Find where the given text appears and provide that cell's center as (x, y) coordinate. 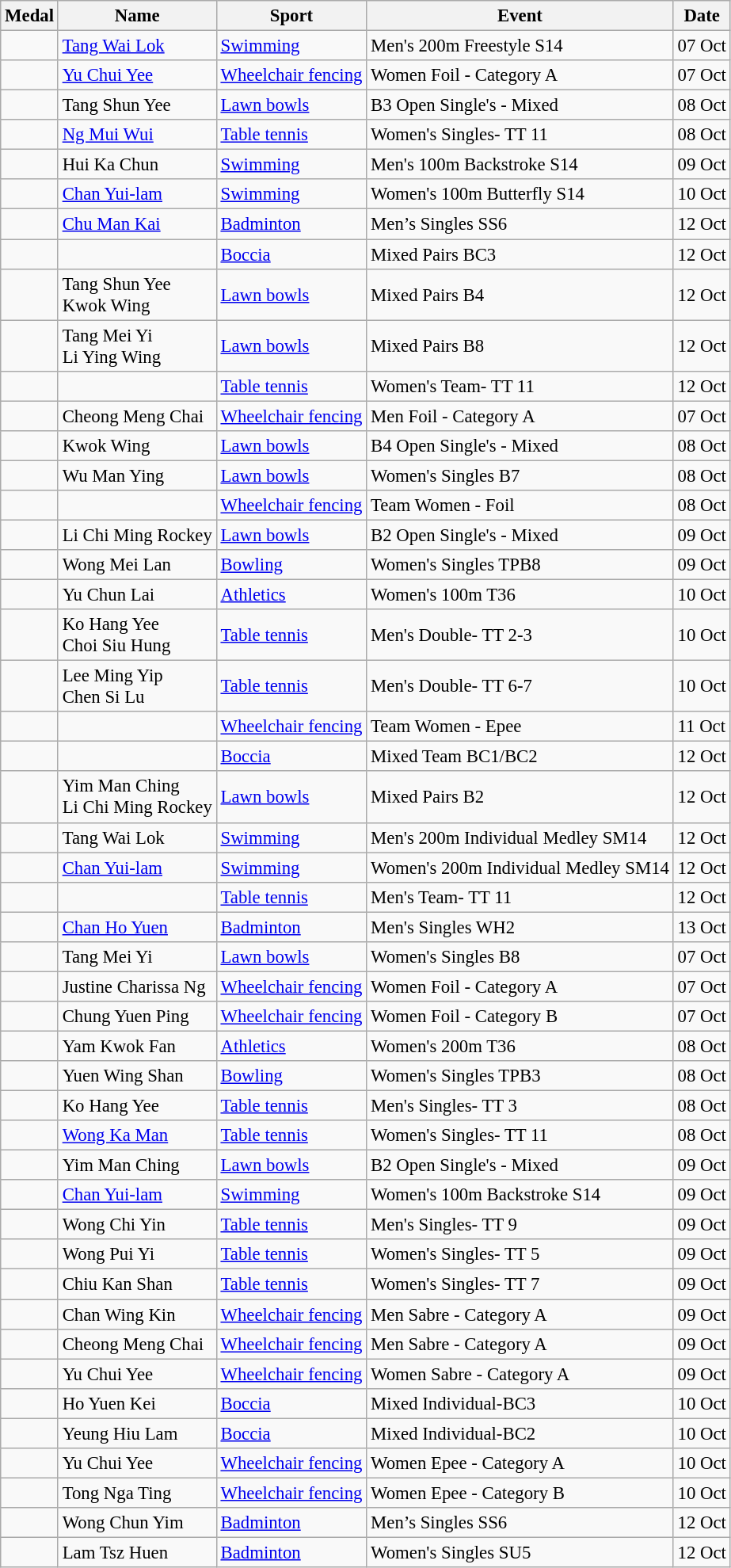
Women's Singles B8 (520, 957)
Women's Singles- TT 7 (520, 1284)
Men's Singles- TT 3 (520, 1106)
Chu Man Kai (137, 224)
Li Chi Ming Rockey (137, 535)
Chung Yuen Ping (137, 1017)
Wong Chun Yim (137, 1523)
13 Oct (702, 927)
Yim Man ChingLi Chi Ming Rockey (137, 797)
Event (520, 16)
Women Epee - Category B (520, 1493)
Women's Singles SU5 (520, 1552)
Tang Mei Yi (137, 957)
Yim Man Ching (137, 1166)
Team Women - Epee (520, 727)
Ko Hang YeeChoi Siu Hung (137, 635)
Mixed Pairs B2 (520, 797)
Yuen Wing Shan (137, 1076)
Women's Singles TPB8 (520, 565)
Women's Singles B7 (520, 475)
Name (137, 16)
Ko Hang Yee (137, 1106)
Kwok Wing (137, 446)
Yam Kwok Fan (137, 1046)
Men's 100m Backstroke S14 (520, 165)
Women's Singles- TT 5 (520, 1254)
Men's Singles WH2 (520, 927)
Women Foil - Category B (520, 1017)
Mixed Pairs BC3 (520, 254)
Medal (30, 16)
11 Oct (702, 727)
Mixed Individual-BC2 (520, 1433)
Women's 100m Backstroke S14 (520, 1195)
Date (702, 16)
Men's 200m Individual Medley SM14 (520, 837)
Women Sabre - Category A (520, 1374)
Tang Shun Yee (137, 105)
Women's 200m T36 (520, 1046)
Men's Double- TT 2-3 (520, 635)
Yu Chun Lai (137, 595)
Chan Ho Yuen (137, 927)
Lam Tsz Huen (137, 1552)
Men Foil - Category A (520, 416)
Men's Singles- TT 9 (520, 1225)
Tong Nga Ting (137, 1493)
Mixed Individual-BC3 (520, 1403)
Women's 100m Butterfly S14 (520, 194)
Men's 200m Freestyle S14 (520, 46)
Justine Charissa Ng (137, 986)
Chiu Kan Shan (137, 1284)
Women Epee - Category A (520, 1463)
Women's Team- TT 11 (520, 386)
Wong Ka Man (137, 1135)
Ng Mui Wui (137, 135)
Mixed Pairs B4 (520, 295)
Women's 100m T36 (520, 595)
Ho Yuen Kei (137, 1403)
Tang Mei YiLi Ying Wing (137, 345)
Mixed Team BC1/BC2 (520, 757)
Men's Team- TT 11 (520, 897)
Women's 200m Individual Medley SM14 (520, 868)
Hui Ka Chun (137, 165)
Lee Ming YipChen Si Lu (137, 686)
Team Women - Foil (520, 505)
Yeung Hiu Lam (137, 1433)
Wong Chi Yin (137, 1225)
Sport (291, 16)
Wong Mei Lan (137, 565)
B3 Open Single's - Mixed (520, 105)
Tang Shun YeeKwok Wing (137, 295)
B4 Open Single's - Mixed (520, 446)
Men's Double- TT 6-7 (520, 686)
Wu Man Ying (137, 475)
Wong Pui Yi (137, 1254)
Women's Singles TPB3 (520, 1076)
Chan Wing Kin (137, 1314)
Mixed Pairs B8 (520, 345)
